Locate the cell with the specified text and output its [X, Y] center coordinate. 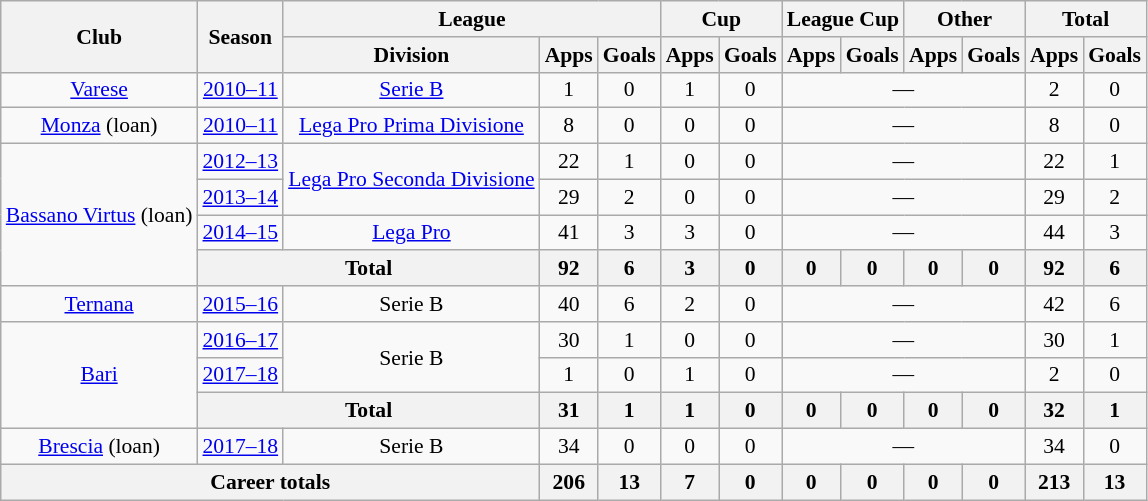
Bari [100, 376]
7 [690, 482]
2012–13 [240, 162]
31 [569, 411]
League [472, 19]
League Cup [843, 19]
Division [412, 55]
32 [1054, 411]
42 [1054, 304]
Monza (loan) [100, 126]
Brescia (loan) [100, 447]
44 [1054, 233]
Lega Pro [412, 233]
Bassano Virtus (loan) [100, 215]
Other [964, 19]
Season [240, 36]
Ternana [100, 304]
2015–16 [240, 304]
2016–17 [240, 340]
41 [569, 233]
Club [100, 36]
Varese [100, 90]
206 [569, 482]
2014–15 [240, 233]
2013–14 [240, 197]
Career totals [270, 482]
Lega Pro Prima Divisione [412, 126]
Lega Pro Seconda Divisione [412, 180]
40 [569, 304]
213 [1054, 482]
Cup [722, 19]
